Search for the cell housing the specified text and yield its (x, y) center coordinate. 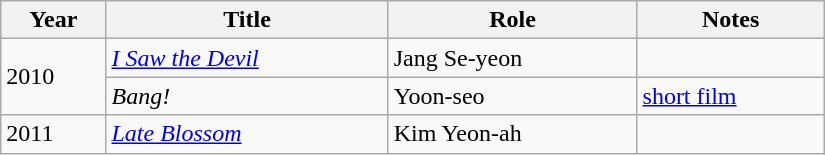
2010 (54, 77)
Title (247, 20)
Bang! (247, 96)
short film (730, 96)
Yoon-seo (512, 96)
Kim Yeon-ah (512, 134)
Role (512, 20)
Notes (730, 20)
Late Blossom (247, 134)
2011 (54, 134)
I Saw the Devil (247, 58)
Year (54, 20)
Jang Se-yeon (512, 58)
